Scan for the cell matching the given text and deliver its [x, y] coordinate at center. 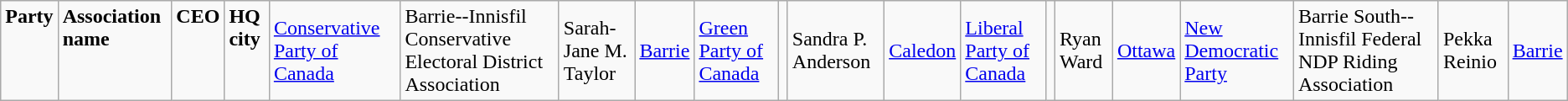
New Democratic Party [1237, 50]
Ryan Ward [1084, 50]
Sandra P. Anderson [836, 50]
Barrie South--Innisfil Federal NDP Riding Association [1365, 50]
Barrie--Innisfil Conservative Electoral District Association [479, 50]
Pekka Reinio [1473, 50]
Sarah-Jane M. Taylor [596, 50]
Association name [115, 50]
Conservative Party of Canada [335, 50]
Party [29, 50]
CEO [198, 50]
Caledon [923, 50]
Ottawa [1146, 50]
Liberal Party of Canada [1003, 50]
Green Party of Canada [736, 50]
HQ city [246, 50]
